Detect which cell encompasses the target text, then output its [X, Y] center coordinate. 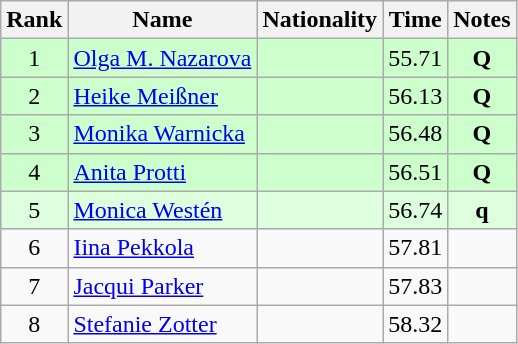
8 [34, 324]
56.74 [416, 210]
Time [416, 20]
2 [34, 96]
55.71 [416, 58]
57.83 [416, 286]
1 [34, 58]
7 [34, 286]
6 [34, 248]
Heike Meißner [162, 96]
57.81 [416, 248]
4 [34, 172]
Monika Warnicka [162, 134]
Anita Protti [162, 172]
Iina Pekkola [162, 248]
56.13 [416, 96]
3 [34, 134]
q [482, 210]
Rank [34, 20]
5 [34, 210]
Stefanie Zotter [162, 324]
Monica Westén [162, 210]
Olga M. Nazarova [162, 58]
Notes [482, 20]
Nationality [320, 20]
56.48 [416, 134]
Name [162, 20]
56.51 [416, 172]
58.32 [416, 324]
Jacqui Parker [162, 286]
